Provide the (X, Y) coordinate of the cell's center where the given text is located.  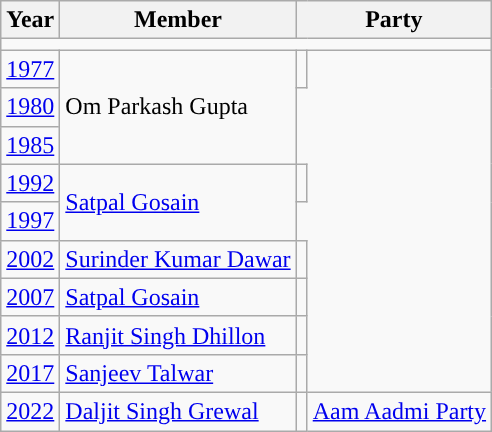
Ranjit Singh Dhillon (178, 335)
Party (394, 20)
Om Parkash Gupta (178, 107)
Sanjeev Talwar (178, 373)
1985 (30, 145)
Daljit Singh Grewal (178, 411)
2022 (30, 411)
1997 (30, 221)
2017 (30, 373)
Member (178, 20)
1992 (30, 183)
1980 (30, 107)
Year (30, 20)
2007 (30, 297)
Aam Aadmi Party (399, 411)
2002 (30, 259)
2012 (30, 335)
1977 (30, 69)
Surinder Kumar Dawar (178, 259)
